For the text-containing cell, return its midpoint in (x, y) coordinate format. 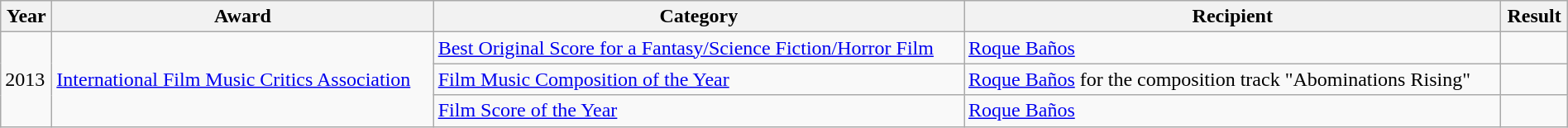
Award (243, 17)
Film Music Composition of the Year (698, 79)
Recipient (1232, 17)
International Film Music Critics Association (243, 79)
Roque Baños for the composition track "Abominations Rising" (1232, 79)
Result (1534, 17)
Film Score of the Year (698, 111)
Year (26, 17)
Best Original Score for a Fantasy/Science Fiction/Horror Film (698, 48)
2013 (26, 79)
Category (698, 17)
